Identify which cell holds the provided text, then report its [x, y] central coordinate. 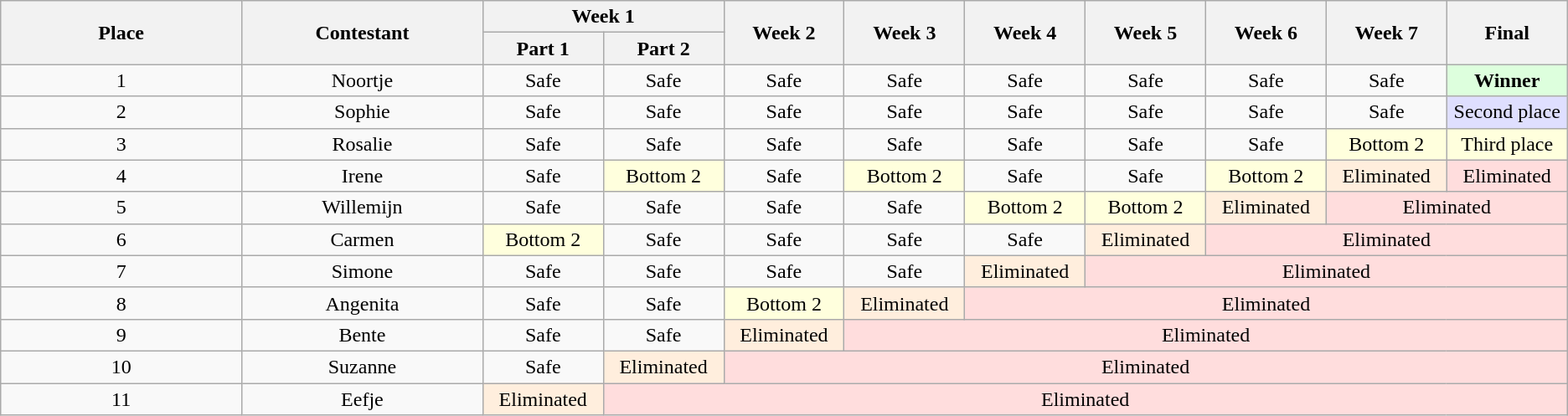
Week 2 [784, 33]
2 [121, 112]
Week 4 [1025, 33]
Willemijn [363, 208]
Place [121, 33]
11 [121, 399]
Part 2 [663, 49]
Part 1 [543, 49]
Week 5 [1146, 33]
1 [121, 80]
3 [121, 144]
Week 1 [603, 17]
Sophie [363, 112]
Winner [1507, 80]
Second place [1507, 112]
6 [121, 239]
Irene [363, 176]
Final [1507, 33]
Contestant [363, 33]
Third place [1507, 144]
Simone [363, 271]
8 [121, 303]
Carmen [363, 239]
7 [121, 271]
Rosalie [363, 144]
10 [121, 367]
Week 3 [905, 33]
9 [121, 335]
Eefje [363, 399]
Angenita [363, 303]
Week 7 [1386, 33]
4 [121, 176]
Bente [363, 335]
Noortje [363, 80]
5 [121, 208]
Suzanne [363, 367]
Week 6 [1266, 33]
